Scan for the cell matching the given text and deliver its [x, y] coordinate at center. 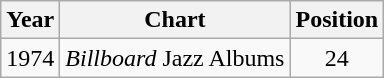
Chart [175, 20]
Year [30, 20]
24 [337, 58]
Position [337, 20]
1974 [30, 58]
Billboard Jazz Albums [175, 58]
